Detect which cell encompasses the target text, then output its [X, Y] center coordinate. 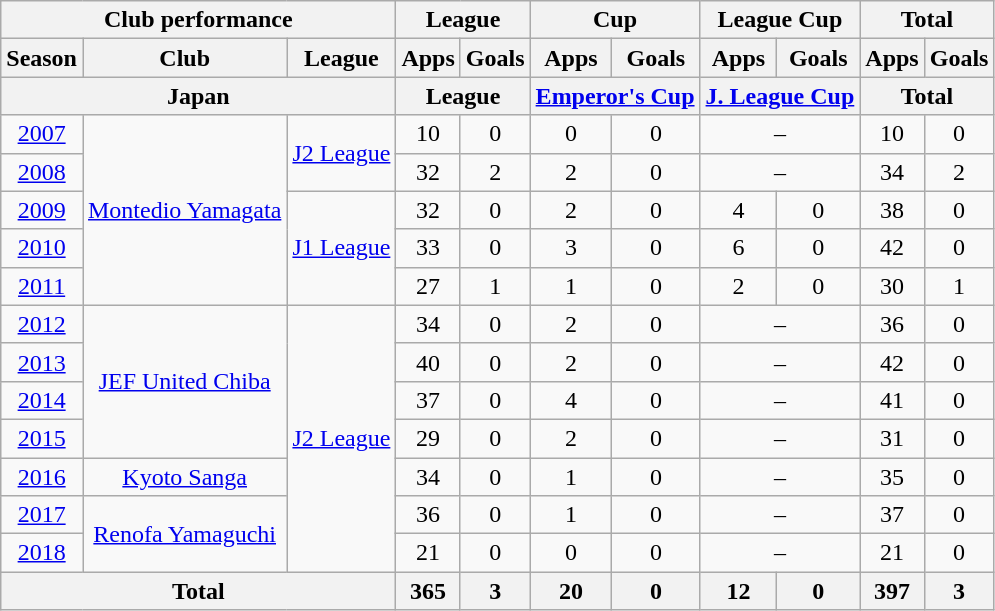
397 [892, 591]
League Cup [780, 20]
2013 [42, 362]
J. League Cup [780, 96]
41 [892, 400]
2014 [42, 400]
Club [184, 58]
2010 [42, 248]
Emperor's Cup [615, 96]
Japan [198, 96]
6 [738, 248]
2009 [42, 210]
40 [428, 362]
2016 [42, 477]
Renofa Yamaguchi [184, 534]
35 [892, 477]
20 [571, 591]
2007 [42, 134]
12 [738, 591]
31 [892, 438]
Club performance [198, 20]
27 [428, 286]
Cup [615, 20]
33 [428, 248]
365 [428, 591]
38 [892, 210]
2018 [42, 553]
Kyoto Sanga [184, 477]
2012 [42, 324]
Montedio Yamagata [184, 210]
2011 [42, 286]
JEF United Chiba [184, 381]
29 [428, 438]
Season [42, 58]
2015 [42, 438]
J1 League [342, 248]
30 [892, 286]
2008 [42, 172]
2017 [42, 515]
